Determine the (x, y) coordinate at the center of the cell enclosing the given text.  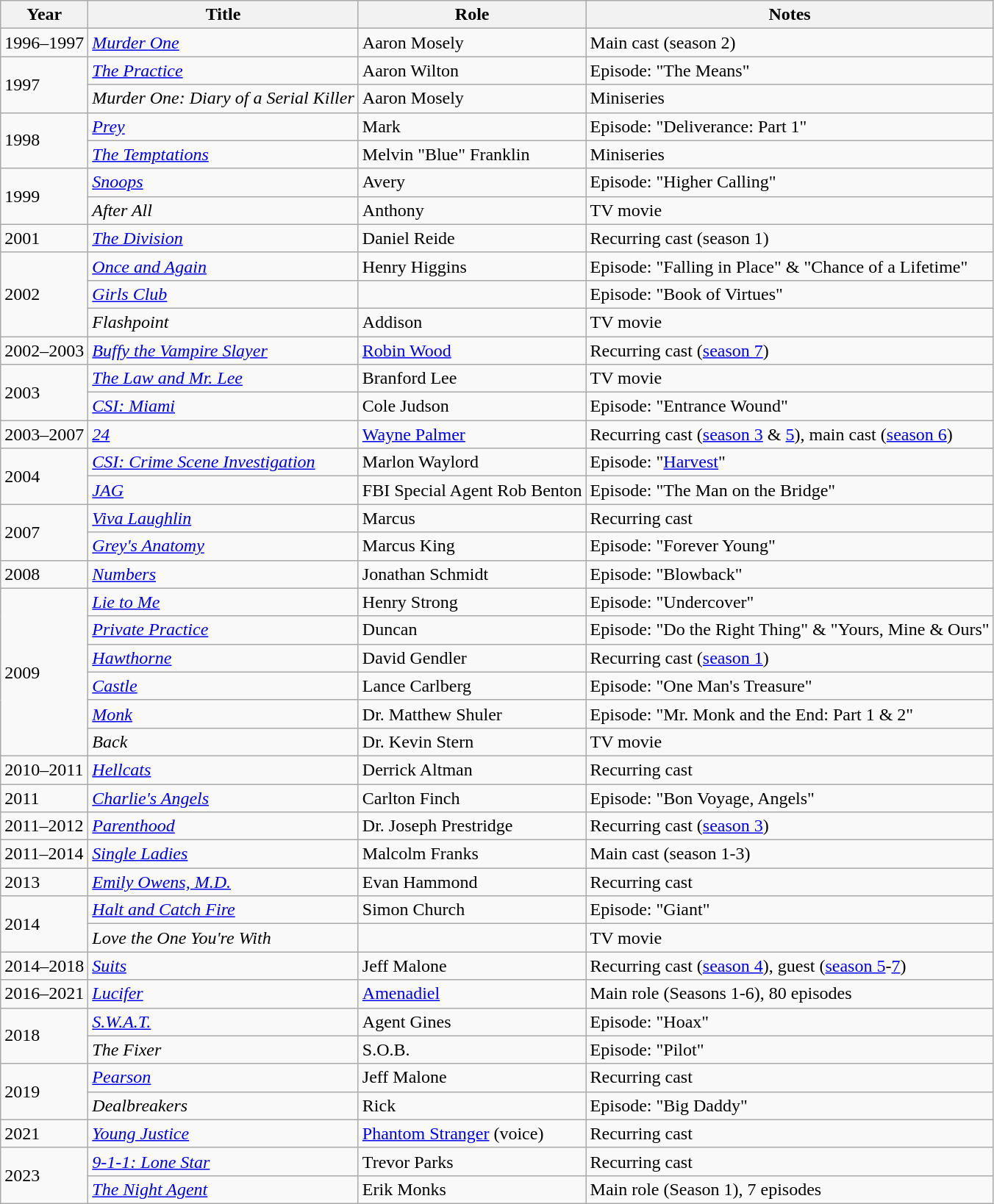
Notes (790, 15)
Phantom Stranger (voice) (472, 1133)
Addison (472, 322)
Pearson (224, 1078)
Jonathan Schmidt (472, 574)
Hawthorne (224, 658)
Episode: "The Man on the Bridge" (790, 490)
Charlie's Angels (224, 798)
Aaron Wilton (472, 71)
2014 (44, 924)
Back (224, 742)
2008 (44, 574)
Recurring cast (season 7) (790, 351)
Episode: "Forever Young" (790, 546)
Episode: "Undercover" (790, 602)
2016–2021 (44, 994)
Episode: "The Means" (790, 71)
The Night Agent (224, 1189)
Episode: "Bon Voyage, Angels" (790, 798)
Episode: "Book of Virtues" (790, 294)
Simon Church (472, 910)
Rick (472, 1106)
2007 (44, 532)
2021 (44, 1133)
Erik Monks (472, 1189)
Episode: "Do the Right Thing" & "Yours, Mine & Ours" (790, 630)
CSI: Miami (224, 406)
2013 (44, 882)
Amenadiel (472, 994)
Episode: "Falling in Place" & "Chance of a Lifetime" (790, 266)
2002–2003 (44, 351)
Episode: "Blowback" (790, 574)
Main cast (season 2) (790, 43)
Role (472, 15)
Avery (472, 182)
Episode: "Entrance Wound" (790, 406)
Malcolm Franks (472, 854)
Dr. Matthew Shuler (472, 714)
1999 (44, 196)
S.W.A.T. (224, 1022)
Young Justice (224, 1133)
Episode: "Pilot" (790, 1050)
2019 (44, 1092)
2023 (44, 1175)
Mark (472, 126)
Recurring cast (season 3) (790, 826)
24 (224, 434)
1998 (44, 140)
Emily Owens, M.D. (224, 882)
The Temptations (224, 154)
CSI: Crime Scene Investigation (224, 462)
2004 (44, 476)
1996–1997 (44, 43)
Viva Laughlin (224, 518)
Numbers (224, 574)
S.O.B. (472, 1050)
Episode: "Big Daddy" (790, 1106)
Buffy the Vampire Slayer (224, 351)
Episode: "One Man's Treasure" (790, 686)
JAG (224, 490)
Parenthood (224, 826)
2003–2007 (44, 434)
Lance Carlberg (472, 686)
Henry Higgins (472, 266)
Anthony (472, 210)
Prey (224, 126)
The Law and Mr. Lee (224, 379)
Main role (Seasons 1-6), 80 episodes (790, 994)
Murder One (224, 43)
2009 (44, 672)
Trevor Parks (472, 1161)
Hellcats (224, 770)
Once and Again (224, 266)
Murder One: Diary of a Serial Killer (224, 98)
FBI Special Agent Rob Benton (472, 490)
Dealbreakers (224, 1106)
Lucifer (224, 994)
David Gendler (472, 658)
After All (224, 210)
Suits (224, 966)
Duncan (472, 630)
Single Ladies (224, 854)
Marcus (472, 518)
2011–2014 (44, 854)
Monk (224, 714)
Agent Gines (472, 1022)
Girls Club (224, 294)
The Division (224, 238)
Flashpoint (224, 322)
Melvin "Blue" Franklin (472, 154)
2002 (44, 294)
2011 (44, 798)
2014–2018 (44, 966)
2010–2011 (44, 770)
Recurring cast (season 3 & 5), main cast (season 6) (790, 434)
Robin Wood (472, 351)
Halt and Catch Fire (224, 910)
Marlon Waylord (472, 462)
1997 (44, 85)
Lie to Me (224, 602)
2018 (44, 1036)
Derrick Altman (472, 770)
Dr. Joseph Prestridge (472, 826)
2003 (44, 393)
Title (224, 15)
Henry Strong (472, 602)
9-1-1: Lone Star (224, 1161)
Episode: "Harvest" (790, 462)
Main cast (season 1-3) (790, 854)
Episode: "Mr. Monk and the End: Part 1 & 2" (790, 714)
Carlton Finch (472, 798)
Snoops (224, 182)
Private Practice (224, 630)
Year (44, 15)
Castle (224, 686)
Wayne Palmer (472, 434)
Marcus King (472, 546)
The Practice (224, 71)
Episode: "Deliverance: Part 1" (790, 126)
Episode: "Giant" (790, 910)
The Fixer (224, 1050)
Cole Judson (472, 406)
Branford Lee (472, 379)
Grey's Anatomy (224, 546)
Episode: "Hoax" (790, 1022)
Evan Hammond (472, 882)
Daniel Reide (472, 238)
Main role (Season 1), 7 episodes (790, 1189)
Episode: "Higher Calling" (790, 182)
Dr. Kevin Stern (472, 742)
Love the One You're With (224, 938)
2001 (44, 238)
2011–2012 (44, 826)
Recurring cast (season 4), guest (season 5-7) (790, 966)
